Extract the [X, Y] coordinate from the center of the cell holding the provided text.  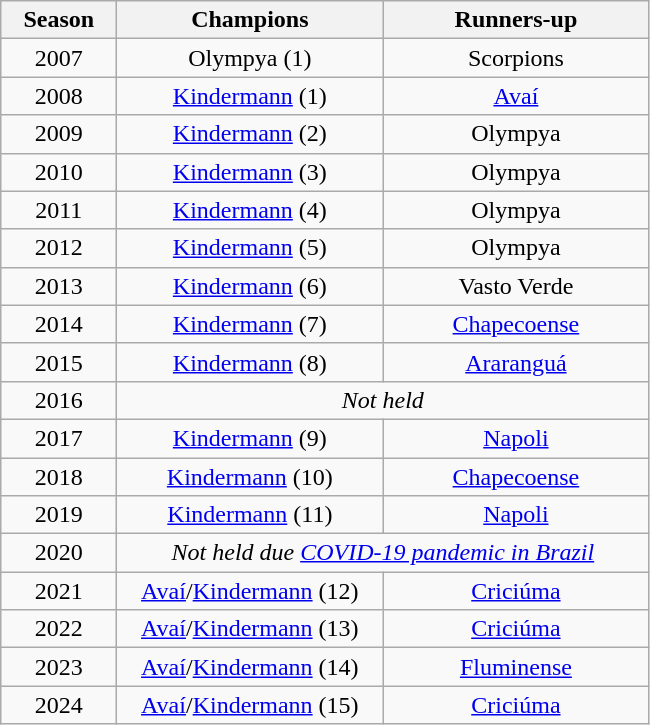
Avaí/Kindermann (14) [250, 667]
2022 [59, 629]
2008 [59, 96]
2010 [59, 172]
2009 [59, 134]
Kindermann (6) [250, 286]
2018 [59, 477]
2017 [59, 438]
Olympya (1) [250, 58]
Not held [383, 400]
Scorpions [516, 58]
Fluminense [516, 667]
Runners-up [516, 20]
Season [59, 20]
Avaí/Kindermann (15) [250, 705]
2020 [59, 553]
Kindermann (4) [250, 210]
Champions [250, 20]
Kindermann (10) [250, 477]
2024 [59, 705]
2021 [59, 591]
2019 [59, 515]
Not held due COVID-19 pandemic in Brazil [383, 553]
Kindermann (5) [250, 248]
2016 [59, 400]
Kindermann (8) [250, 362]
Kindermann (1) [250, 96]
Avaí [516, 96]
Kindermann (2) [250, 134]
2012 [59, 248]
Kindermann (3) [250, 172]
Avaí/Kindermann (12) [250, 591]
2023 [59, 667]
Araranguá [516, 362]
2015 [59, 362]
2011 [59, 210]
2014 [59, 324]
Kindermann (9) [250, 438]
2007 [59, 58]
2013 [59, 286]
Avaí/Kindermann (13) [250, 629]
Kindermann (7) [250, 324]
Vasto Verde [516, 286]
Kindermann (11) [250, 515]
